Locate the cell with the specified text and output its [X, Y] center coordinate. 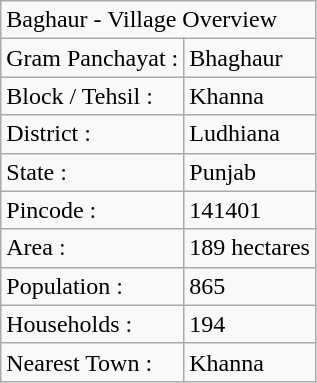
141401 [250, 210]
Punjab [250, 172]
865 [250, 286]
Area : [92, 248]
Population : [92, 286]
Nearest Town : [92, 362]
Baghaur - Village Overview [158, 20]
Pincode : [92, 210]
District : [92, 134]
State : [92, 172]
194 [250, 324]
Block / Tehsil : [92, 96]
189 hectares [250, 248]
Ludhiana [250, 134]
Gram Panchayat : [92, 58]
Bhaghaur [250, 58]
Households : [92, 324]
